For the text-containing cell, return its midpoint in [X, Y] coordinate format. 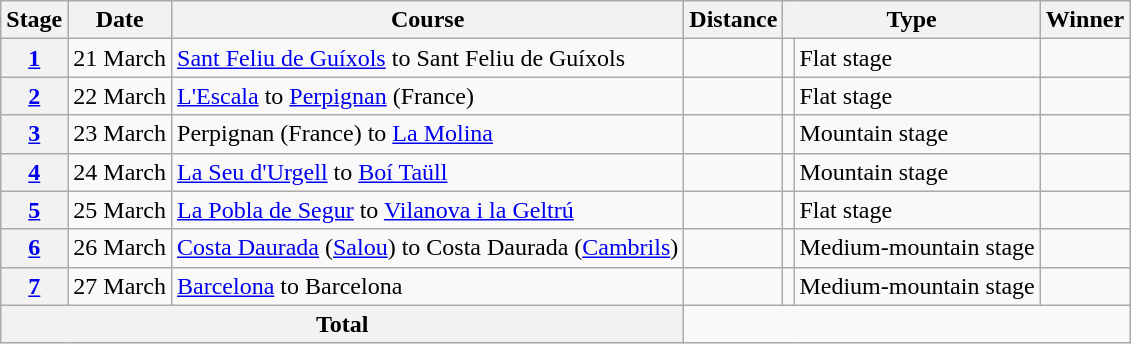
1 [34, 58]
Distance [734, 20]
Sant Feliu de Guíxols to Sant Feliu de Guíxols [428, 58]
Winner [1084, 20]
La Seu d'Urgell to Boí Taüll [428, 172]
4 [34, 172]
Total [342, 324]
Date [120, 20]
22 March [120, 96]
23 March [120, 134]
Type [912, 20]
Stage [34, 20]
6 [34, 248]
2 [34, 96]
Costa Daurada (Salou) to Costa Daurada (Cambrils) [428, 248]
7 [34, 286]
La Pobla de Segur to Vilanova i la Geltrú [428, 210]
5 [34, 210]
Course [428, 20]
24 March [120, 172]
Perpignan (France) to La Molina [428, 134]
26 March [120, 248]
25 March [120, 210]
27 March [120, 286]
21 March [120, 58]
Barcelona to Barcelona [428, 286]
L'Escala to Perpignan (France) [428, 96]
3 [34, 134]
